Return the (x, y) coordinate for the center point of the cell that contains the specified text.  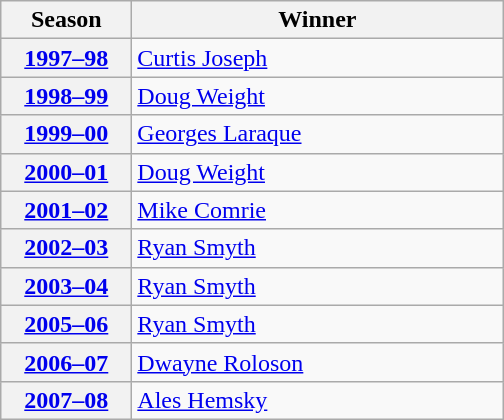
Winner (318, 20)
2006–07 (66, 362)
2007–08 (66, 400)
Season (66, 20)
1998–99 (66, 96)
2002–03 (66, 248)
2000–01 (66, 172)
2005–06 (66, 324)
Mike Comrie (318, 210)
1999–00 (66, 134)
Georges Laraque (318, 134)
Dwayne Roloson (318, 362)
2003–04 (66, 286)
2001–02 (66, 210)
Ales Hemsky (318, 400)
Curtis Joseph (318, 58)
1997–98 (66, 58)
